Capture the cell that displays the provided text and extract its (x, y) central coordinate. 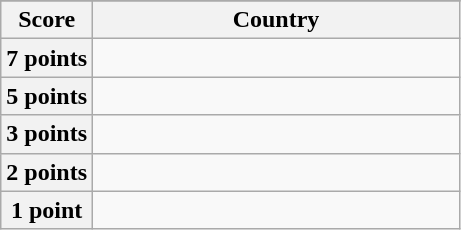
Country (276, 20)
1 point (47, 210)
3 points (47, 134)
7 points (47, 58)
Score (47, 20)
5 points (47, 96)
2 points (47, 172)
